Find where the given text appears and provide that cell's center as (X, Y) coordinate. 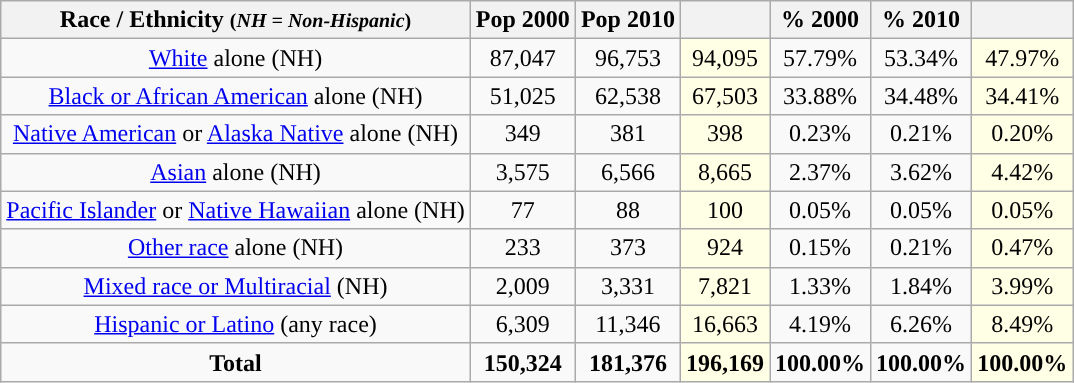
Asian alone (NH) (236, 172)
4.19% (820, 324)
3,331 (628, 286)
Mixed race or Multiracial (NH) (236, 286)
94,095 (724, 58)
0.15% (820, 248)
6,309 (522, 324)
381 (628, 134)
% 2000 (820, 20)
Black or African American alone (NH) (236, 96)
0.23% (820, 134)
2.37% (820, 172)
16,663 (724, 324)
51,025 (522, 96)
Total (236, 362)
67,503 (724, 96)
% 2010 (922, 20)
34.48% (922, 96)
2,009 (522, 286)
373 (628, 248)
0.20% (1022, 134)
1.33% (820, 286)
150,324 (522, 362)
4.42% (1022, 172)
33.88% (820, 96)
11,346 (628, 324)
181,376 (628, 362)
Pop 2000 (522, 20)
Hispanic or Latino (any race) (236, 324)
Other race alone (NH) (236, 248)
196,169 (724, 362)
8,665 (724, 172)
Pop 2010 (628, 20)
6,566 (628, 172)
8.49% (1022, 324)
3.99% (1022, 286)
57.79% (820, 58)
7,821 (724, 286)
6.26% (922, 324)
87,047 (522, 58)
1.84% (922, 286)
349 (522, 134)
3,575 (522, 172)
47.97% (1022, 58)
53.34% (922, 58)
96,753 (628, 58)
3.62% (922, 172)
Pacific Islander or Native Hawaiian alone (NH) (236, 210)
Race / Ethnicity (NH = Non-Hispanic) (236, 20)
100 (724, 210)
White alone (NH) (236, 58)
62,538 (628, 96)
77 (522, 210)
0.47% (1022, 248)
924 (724, 248)
Native American or Alaska Native alone (NH) (236, 134)
88 (628, 210)
34.41% (1022, 96)
398 (724, 134)
233 (522, 248)
